Pinpoint the cell where the given text exists, returning its [X, Y] midpoint coordinate. 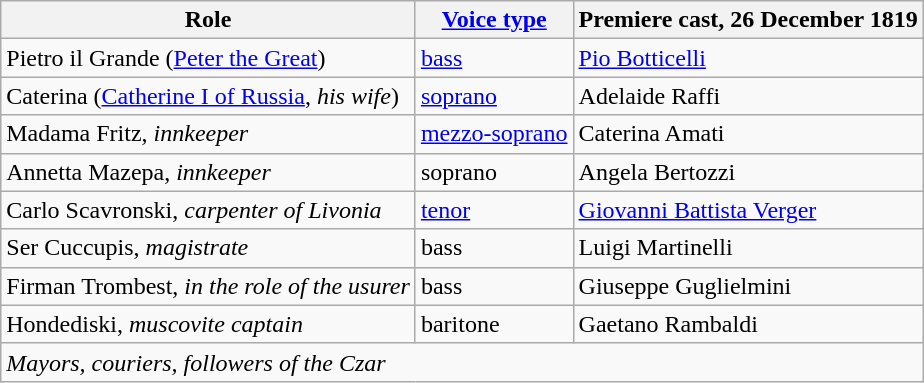
Giovanni Battista Verger [748, 210]
Role [208, 20]
Annetta Mazepa, innkeeper [208, 172]
Hondediski, muscovite captain [208, 324]
Gaetano Rambaldi [748, 324]
Pietro il Grande (Peter the Great) [208, 58]
Adelaide Raffi [748, 96]
Firman Trombest, in the role of the usurer [208, 286]
Caterina (Catherine I of Russia, his wife) [208, 96]
Madama Fritz, innkeeper [208, 134]
mezzo-soprano [494, 134]
Luigi Martinelli [748, 248]
Angela Bertozzi [748, 172]
Carlo Scavronski, carpenter of Livonia [208, 210]
Pio Botticelli [748, 58]
Voice type [494, 20]
Giuseppe Guglielmini [748, 286]
Ser Cuccupis, magistrate [208, 248]
baritone [494, 324]
tenor [494, 210]
Mayors, couriers, followers of the Czar [462, 362]
Premiere cast, 26 December 1819 [748, 20]
Caterina Amati [748, 134]
